Identify which cell holds the provided text, then report its [X, Y] central coordinate. 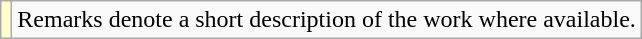
Remarks denote a short description of the work where available. [327, 20]
